Locate the cell with the specified text and output its (x, y) center coordinate. 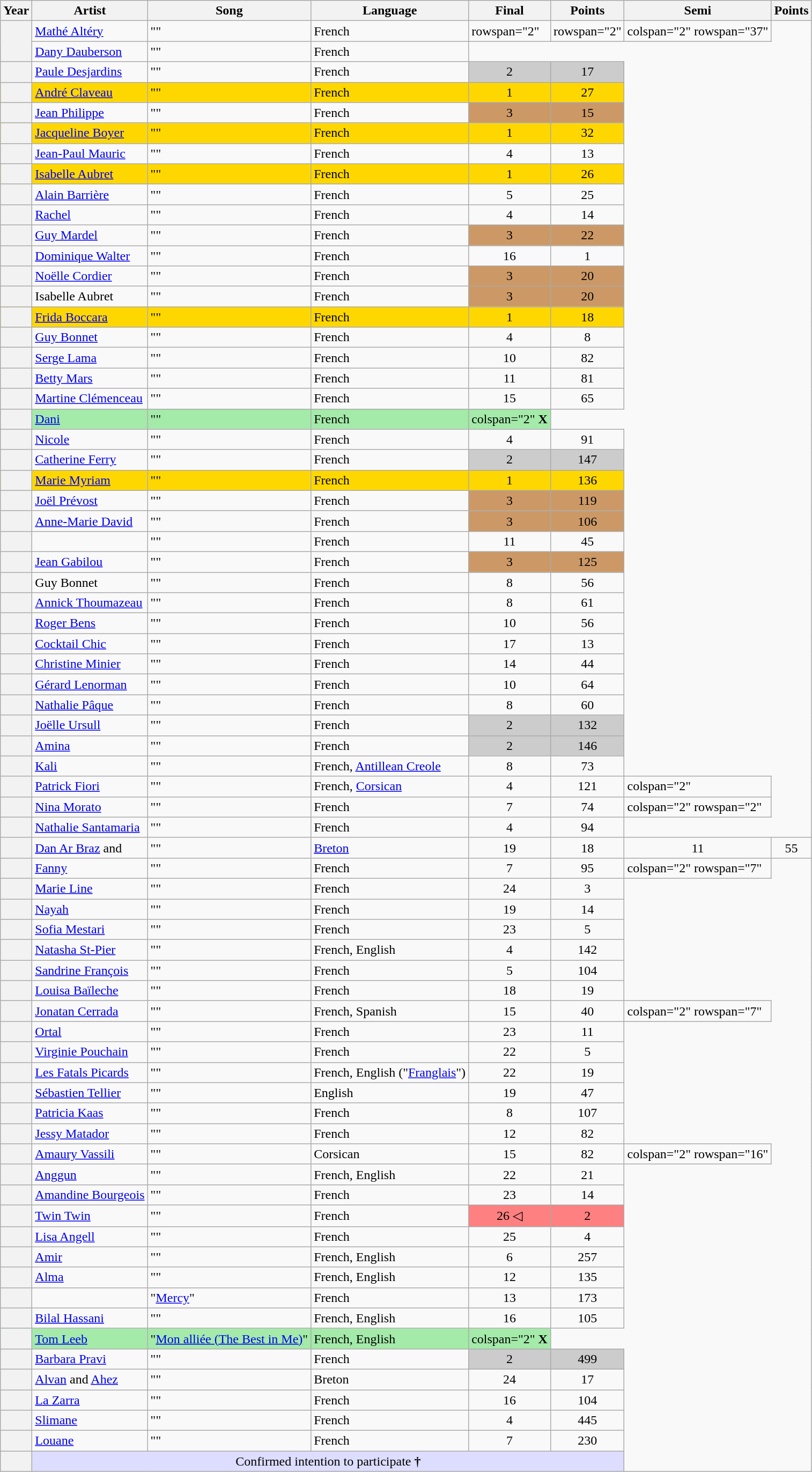
Dany Dauberson (90, 51)
73 (587, 766)
Dan Ar Braz and (90, 848)
Sofia Mestari (90, 930)
Barbara Pravi (90, 1359)
Joël Prévost (90, 501)
colspan="2" rowspan="2" (698, 807)
44 (587, 664)
257 (587, 1257)
Slimane (90, 1421)
Song (230, 11)
Bilal Hassani (90, 1318)
Confirmed intention to participate † (328, 1461)
Jonatan Cerrada (90, 1011)
Nathalie Pâque (90, 705)
47 (587, 1093)
Christine Minier (90, 664)
Serge Lama (90, 358)
Annick Thoumazeau (90, 603)
Patricia Kaas (90, 1113)
105 (587, 1318)
Marie Myriam (90, 480)
"Mercy" (230, 1298)
Nayah (90, 909)
Sandrine François (90, 970)
64 (587, 685)
"Mon alliée (The Best in Me)" (230, 1338)
Alvan and Ahez (90, 1379)
Jessy Matador (90, 1134)
40 (587, 1011)
Amina (90, 746)
173 (587, 1298)
6 (510, 1257)
Artist (90, 11)
Catherine Ferry (90, 460)
27 (587, 92)
26 ◁ (510, 1216)
Semi (698, 11)
Jean Philippe (90, 113)
55 (792, 848)
La Zarra (90, 1400)
Guy Mardel (90, 235)
142 (587, 950)
26 (587, 174)
147 (587, 460)
Anne-Marie David (90, 521)
Amandine Bourgeois (90, 1195)
Fanny (90, 868)
colspan="2" rowspan="37" (698, 31)
Nina Morato (90, 807)
Alain Barrière (90, 194)
65 (587, 399)
Betty Mars (90, 378)
45 (587, 541)
Ortal (90, 1032)
Cocktail Chic (90, 644)
125 (587, 562)
146 (587, 746)
21 (587, 1174)
Corsican (390, 1154)
Virginie Pouchain (90, 1052)
Natasha St-Pier (90, 950)
81 (587, 378)
Nathalie Santamaria (90, 827)
91 (587, 439)
French, Corsican (390, 786)
121 (587, 786)
Martine Clémenceau (90, 399)
Jacqueline Boyer (90, 133)
Roger Bens (90, 623)
French, Spanish (390, 1011)
Jean Gabilou (90, 562)
Gérard Lenorman (90, 685)
Final (510, 11)
Patrick Fiori (90, 786)
Anggun (90, 1174)
English (390, 1093)
132 (587, 725)
Language (390, 11)
95 (587, 868)
107 (587, 1113)
Alma (90, 1277)
Marie Line (90, 888)
Noëlle Cordier (90, 276)
Mathé Altéry (90, 31)
Frida Boccara (90, 317)
Joëlle Ursull (90, 725)
60 (587, 705)
colspan="2" rowspan="16" (698, 1154)
Jean-Paul Mauric (90, 153)
445 (587, 1421)
Dominique Walter (90, 256)
Louane (90, 1441)
colspan="2" (698, 786)
Tom Leeb (90, 1338)
Les Fatals Picards (90, 1072)
Year (16, 11)
André Claveau (90, 92)
Paule Desjardins (90, 72)
94 (587, 827)
61 (587, 603)
106 (587, 521)
Lisa Angell (90, 1237)
135 (587, 1277)
74 (587, 807)
32 (587, 133)
Amir (90, 1257)
Nicole (90, 439)
Rachel (90, 215)
230 (587, 1441)
Louisa Baïleche (90, 991)
French, Antillean Creole (390, 766)
119 (587, 501)
Twin Twin (90, 1216)
136 (587, 480)
Amaury Vassili (90, 1154)
Dani (90, 419)
Kali (90, 766)
Sébastien Tellier (90, 1093)
French, English ("Franglais") (390, 1072)
499 (587, 1359)
